Return [x, y] of the center of cell containing provided text 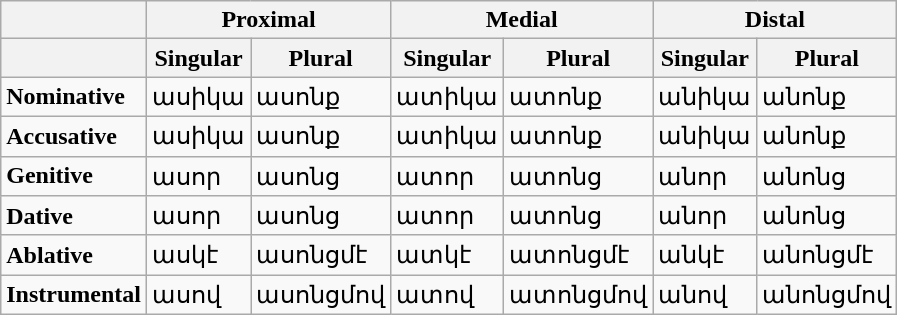
ատով [448, 295]
Genitive [74, 176]
ատոնցմով [578, 295]
ասոնցմով [321, 295]
Dative [74, 216]
ատկէ [448, 255]
անով [705, 295]
անոնցմով [827, 295]
Instrumental [74, 295]
ասոնցմէ [321, 255]
Nominative [74, 97]
Accusative [74, 136]
Ablative [74, 255]
ատոնցմէ [578, 255]
Distal [775, 20]
Proximal [268, 20]
ասով [198, 295]
Medial [522, 20]
անկէ [705, 255]
անոնցմէ [827, 255]
ասկէ [198, 255]
